From the cell containing the given text, extract its center point as [x, y] coordinate. 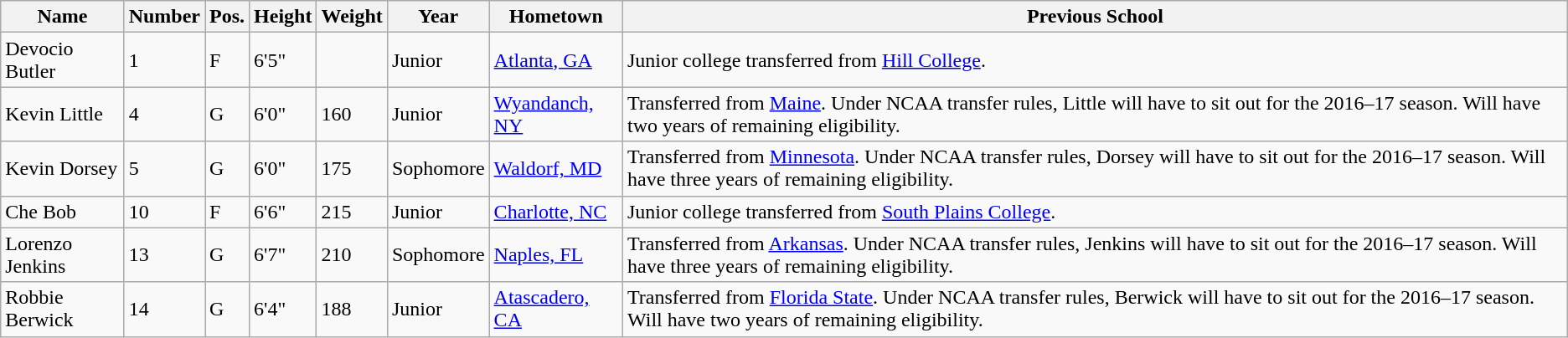
6'5" [283, 60]
Charlotte, NC [556, 212]
Kevin Dorsey [62, 169]
4 [164, 114]
175 [352, 169]
Transferred from Maine. Under NCAA transfer rules, Little will have to sit out for the 2016–17 season. Will have two years of remaining eligibility. [1095, 114]
Waldorf, MD [556, 169]
160 [352, 114]
210 [352, 254]
6'6" [283, 212]
Che Bob [62, 212]
215 [352, 212]
Number [164, 17]
Kevin Little [62, 114]
Devocio Butler [62, 60]
14 [164, 310]
Atascadero, CA [556, 310]
Pos. [226, 17]
6'4" [283, 310]
Atlanta, GA [556, 60]
Junior college transferred from South Plains College. [1095, 212]
Weight [352, 17]
Hometown [556, 17]
Previous School [1095, 17]
5 [164, 169]
188 [352, 310]
1 [164, 60]
10 [164, 212]
Lorenzo Jenkins [62, 254]
Name [62, 17]
13 [164, 254]
Naples, FL [556, 254]
Height [283, 17]
Year [438, 17]
6'7" [283, 254]
Robbie Berwick [62, 310]
Wyandanch, NY [556, 114]
Junior college transferred from Hill College. [1095, 60]
